Search for the cell housing the specified text and yield its [X, Y] center coordinate. 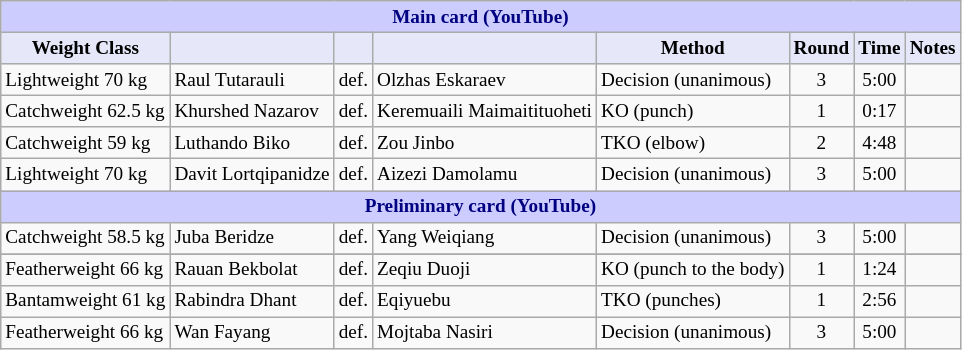
Catchweight 62.5 kg [86, 111]
2:56 [880, 301]
Juba Beridze [252, 238]
Notes [932, 48]
Raul Tutarauli [252, 80]
Weight Class [86, 48]
1:24 [880, 270]
Davit Lortqipanidze [252, 175]
2 [822, 143]
Rauan Bekbolat [252, 270]
TKO (punches) [694, 301]
Zeqiu Duoji [485, 270]
Yang Weiqiang [485, 238]
Mojtaba Nasiri [485, 333]
Round [822, 48]
4:48 [880, 143]
Luthando Biko [252, 143]
Preliminary card (YouTube) [480, 206]
KO (punch to the body) [694, 270]
0:17 [880, 111]
Eqiyuebu [485, 301]
Catchweight 59 kg [86, 143]
Time [880, 48]
TKO (elbow) [694, 143]
Bantamweight 61 kg [86, 301]
Keremuaili Maimaitituoheti [485, 111]
Catchweight 58.5 kg [86, 238]
Wan Fayang [252, 333]
Olzhas Eskaraev [485, 80]
Method [694, 48]
Main card (YouTube) [480, 17]
Khurshed Nazarov [252, 111]
Aizezi Damolamu [485, 175]
KO (punch) [694, 111]
Rabindra Dhant [252, 301]
Zou Jinbo [485, 143]
